Capture the cell that displays the provided text and extract its [x, y] central coordinate. 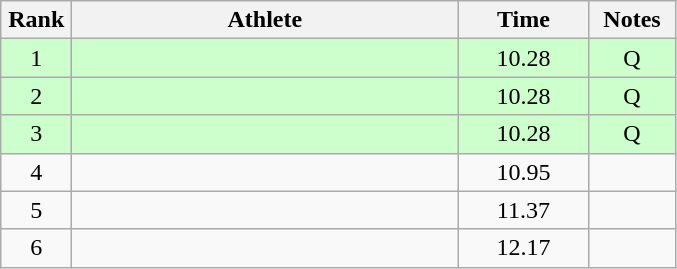
Time [524, 20]
4 [36, 172]
10.95 [524, 172]
3 [36, 134]
12.17 [524, 248]
Athlete [265, 20]
2 [36, 96]
Rank [36, 20]
5 [36, 210]
6 [36, 248]
Notes [632, 20]
11.37 [524, 210]
1 [36, 58]
